Capture the cell that displays the provided text and extract its [x, y] central coordinate. 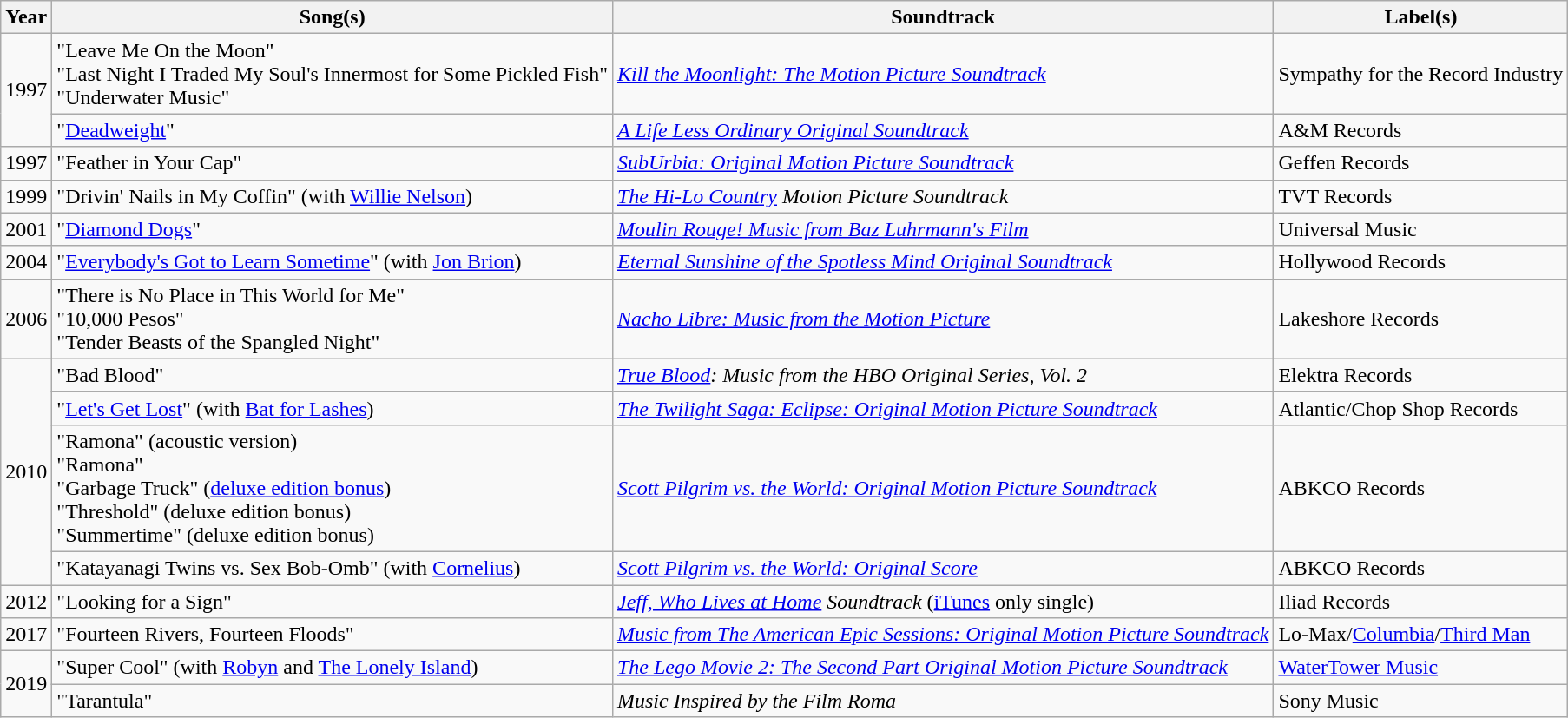
2019 [26, 684]
"Fourteen Rivers, Fourteen Floods" [333, 635]
Iliad Records [1420, 602]
Scott Pilgrim vs. the World: Original Score [943, 568]
"Deadweight" [333, 130]
Universal Music [1420, 229]
Kill the Moonlight: The Motion Picture Soundtrack [943, 74]
Hollywood Records [1420, 262]
Music Inspired by the Film Roma [943, 701]
"Looking for a Sign" [333, 602]
True Blood: Music from the HBO Original Series, Vol. 2 [943, 375]
Soundtrack [943, 17]
Lo-Max/Columbia/Third Man [1420, 635]
Elektra Records [1420, 375]
"Let's Get Lost" (with Bat for Lashes) [333, 408]
"Katayanagi Twins vs. Sex Bob-Omb" (with Cornelius) [333, 568]
"Super Cool" (with Robyn and The Lonely Island) [333, 668]
Music from The American Epic Sessions: Original Motion Picture Soundtrack [943, 635]
The Twilight Saga: Eclipse: Original Motion Picture Soundtrack [943, 408]
TVT Records [1420, 196]
A&M Records [1420, 130]
Scott Pilgrim vs. the World: Original Motion Picture Soundtrack [943, 488]
Lakeshore Records [1420, 319]
2001 [26, 229]
Nacho Libre: Music from the Motion Picture [943, 319]
2006 [26, 319]
The Hi-Lo Country Motion Picture Soundtrack [943, 196]
1999 [26, 196]
The Lego Movie 2: The Second Part Original Motion Picture Soundtrack [943, 668]
2004 [26, 262]
SubUrbia: Original Motion Picture Soundtrack [943, 163]
Sympathy for the Record Industry [1420, 74]
2017 [26, 635]
Year [26, 17]
"Ramona" (acoustic version)"Ramona""Garbage Truck" (deluxe edition bonus)"Threshold" (deluxe edition bonus)"Summertime" (deluxe edition bonus) [333, 488]
Label(s) [1420, 17]
"Tarantula" [333, 701]
Sony Music [1420, 701]
Moulin Rouge! Music from Baz Luhrmann's Film [943, 229]
"Diamond Dogs" [333, 229]
WaterTower Music [1420, 668]
"Bad Blood" [333, 375]
"Feather in Your Cap" [333, 163]
2012 [26, 602]
A Life Less Ordinary Original Soundtrack [943, 130]
"Everybody's Got to Learn Sometime" (with Jon Brion) [333, 262]
Song(s) [333, 17]
2010 [26, 471]
Geffen Records [1420, 163]
"Drivin' Nails in My Coffin" (with Willie Nelson) [333, 196]
"There is No Place in This World for Me""10,000 Pesos""Tender Beasts of the Spangled Night" [333, 319]
Jeff, Who Lives at Home Soundtrack (iTunes only single) [943, 602]
Atlantic/Chop Shop Records [1420, 408]
"Leave Me On the Moon""Last Night I Traded My Soul's Innermost for Some Pickled Fish""Underwater Music" [333, 74]
Eternal Sunshine of the Spotless Mind Original Soundtrack [943, 262]
